Return (x, y) of the center of cell containing provided text 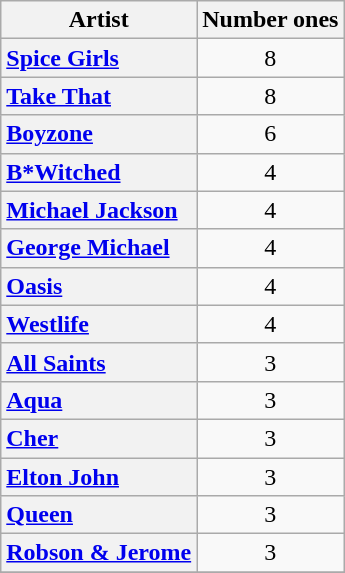
6 (270, 134)
Robson & Jerome (99, 553)
Cher (99, 438)
Elton John (99, 477)
George Michael (99, 248)
Oasis (99, 286)
Boyzone (99, 134)
Westlife (99, 324)
Take That (99, 96)
Queen (99, 515)
Spice Girls (99, 58)
Michael Jackson (99, 210)
Number ones (270, 20)
B*Witched (99, 172)
Aqua (99, 400)
All Saints (99, 362)
Artist (99, 20)
